Identify which cell holds the provided text, then report its [X, Y] central coordinate. 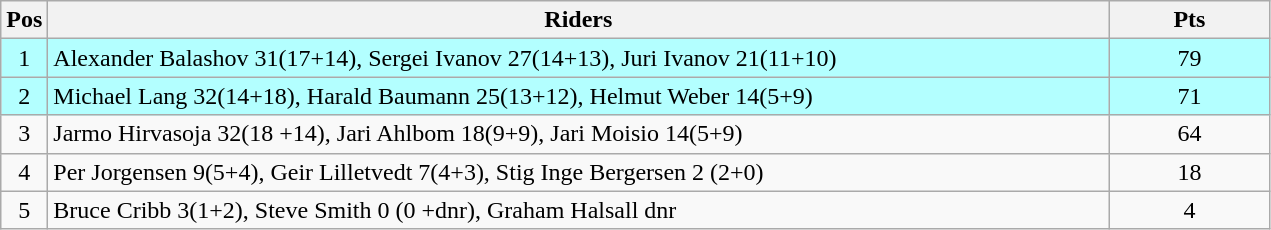
71 [1190, 96]
3 [24, 134]
1 [24, 58]
Michael Lang 32(14+18), Harald Baumann 25(13+12), Helmut Weber 14(5+9) [578, 96]
64 [1190, 134]
Per Jorgensen 9(5+4), Geir Lilletvedt 7(4+3), Stig Inge Bergersen 2 (2+0) [578, 172]
Bruce Cribb 3(1+2), Steve Smith 0 (0 +dnr), Graham Halsall dnr [578, 210]
Pos [24, 20]
5 [24, 210]
18 [1190, 172]
Pts [1190, 20]
2 [24, 96]
Alexander Balashov 31(17+14), Sergei Ivanov 27(14+13), Juri Ivanov 21(11+10) [578, 58]
79 [1190, 58]
Jarmo Hirvasoja 32(18 +14), Jari Ahlbom 18(9+9), Jari Moisio 14(5+9) [578, 134]
Riders [578, 20]
